Identify which cell holds the provided text, then report its [X, Y] central coordinate. 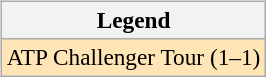
ATP Challenger Tour (1–1) [133, 57]
Legend [133, 20]
